Capture the cell that displays the provided text and extract its (X, Y) central coordinate. 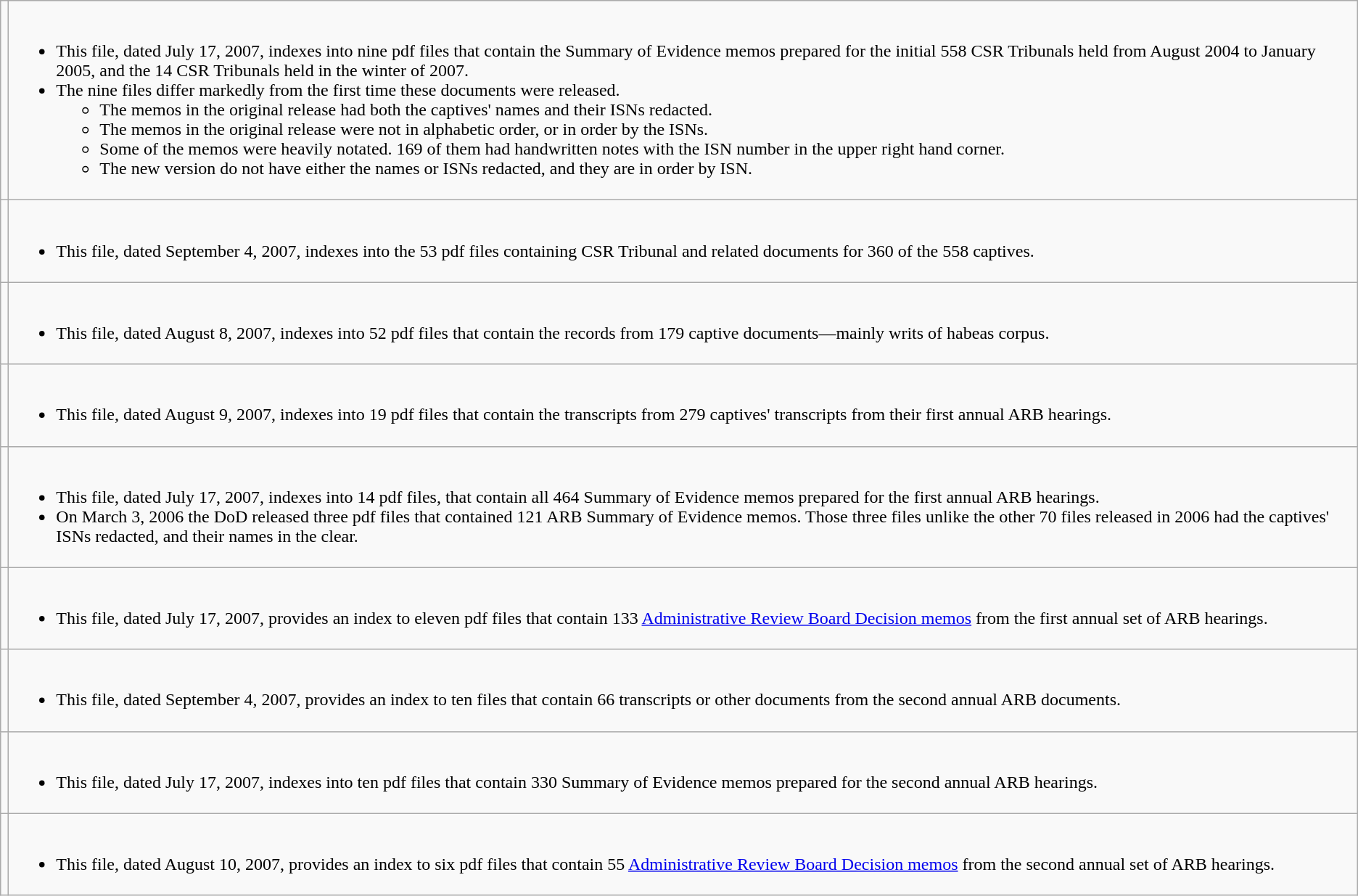
This file, dated September 4, 2007, indexes into the 53 pdf files containing CSR Tribunal and related documents for 360 of the 558 captives. (683, 241)
This file, dated July 17, 2007, indexes into ten pdf files that contain 330 Summary of Evidence memos prepared for the second annual ARB hearings. (683, 772)
This file, dated August 8, 2007, indexes into 52 pdf files that contain the records from 179 captive documents—mainly writs of habeas corpus. (683, 324)
